Extract the (X, Y) coordinate from the center of the cell holding the provided text.  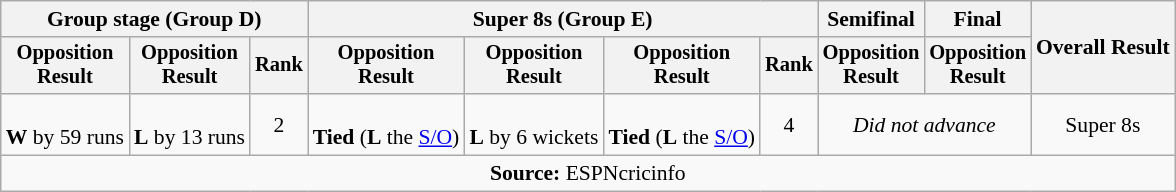
Super 8s (Group E) (563, 19)
Source: ESPNcricinfo (588, 174)
W by 59 runs (65, 124)
Did not advance (924, 124)
L by 13 runs (190, 124)
L by 6 wickets (534, 124)
2 (279, 124)
Group stage (Group D) (154, 19)
Super 8s (1103, 124)
Semifinal (872, 19)
4 (789, 124)
Overall Result (1103, 48)
Final (978, 19)
